Output the (x, y) coordinate of the center of the cell containing the given text.  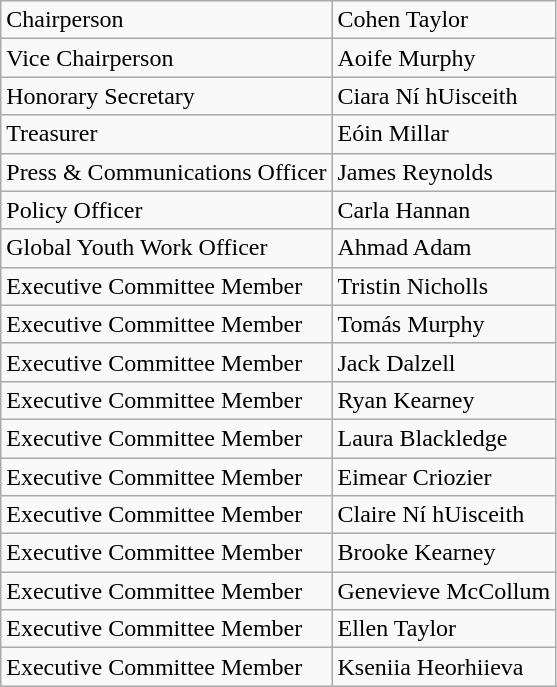
Tomás Murphy (444, 324)
Eimear Criozier (444, 477)
Claire Ní hUisceith (444, 515)
Kseniia Heorhiieva (444, 667)
Brooke Kearney (444, 553)
Vice Chairperson (166, 58)
Genevieve McCollum (444, 591)
Carla Hannan (444, 210)
Jack Dalzell (444, 362)
Ellen Taylor (444, 629)
Treasurer (166, 134)
Ciara Ní hUisceith (444, 96)
Aoife Murphy (444, 58)
Chairperson (166, 20)
Global Youth Work Officer (166, 248)
Honorary Secretary (166, 96)
Ryan Kearney (444, 400)
Cohen Taylor (444, 20)
Laura Blackledge (444, 438)
Eóin Millar (444, 134)
Policy Officer (166, 210)
Ahmad Adam (444, 248)
James Reynolds (444, 172)
Tristin Nicholls (444, 286)
Press & Communications Officer (166, 172)
